Extract the (x, y) coordinate from the center of the cell holding the provided text.  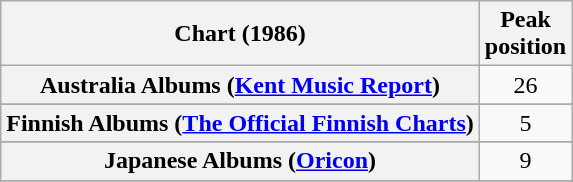
Chart (1986) (240, 34)
Peakposition (525, 34)
5 (525, 123)
Finnish Albums (The Official Finnish Charts) (240, 123)
Australia Albums (Kent Music Report) (240, 85)
9 (525, 161)
Japanese Albums (Oricon) (240, 161)
26 (525, 85)
